Provide the [X, Y] coordinate of the cell's center where the given text is located.  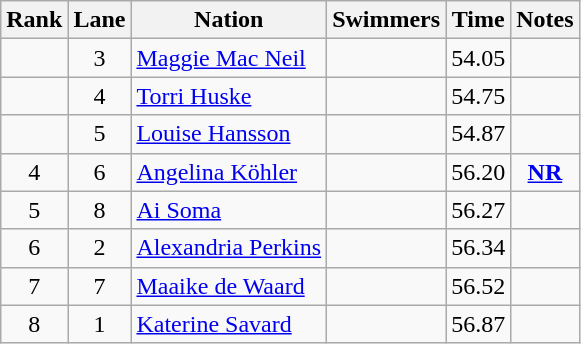
56.20 [478, 172]
Katerine Savard [229, 324]
56.34 [478, 248]
Ai Soma [229, 210]
Notes [545, 20]
Nation [229, 20]
Rank [34, 20]
Maggie Mac Neil [229, 58]
Lane [100, 20]
54.87 [478, 134]
Angelina Köhler [229, 172]
NR [545, 172]
Torri Huske [229, 96]
56.52 [478, 286]
56.27 [478, 210]
1 [100, 324]
Maaike de Waard [229, 286]
3 [100, 58]
2 [100, 248]
54.05 [478, 58]
54.75 [478, 96]
Time [478, 20]
Alexandria Perkins [229, 248]
Louise Hansson [229, 134]
Swimmers [386, 20]
56.87 [478, 324]
